Output the (X, Y) coordinate of the center of the cell containing the given text.  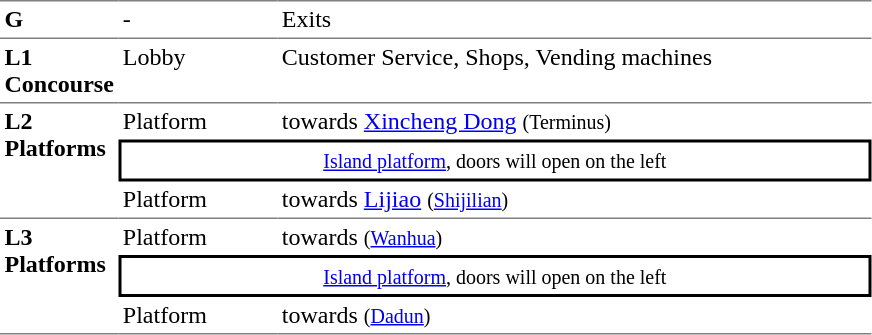
G (59, 19)
Lobby (198, 71)
towards (Dadun) (574, 316)
Customer Service, Shops, Vending machines (574, 71)
Exits (574, 19)
towards (Wanhua) (574, 237)
L1Concourse (59, 71)
L3Platforms (59, 277)
- (198, 19)
towards Lijiao (Shijilian) (574, 201)
towards Xincheng Dong (Terminus) (574, 122)
L2Platforms (59, 162)
